From the cell containing the given text, extract its center point as (x, y) coordinate. 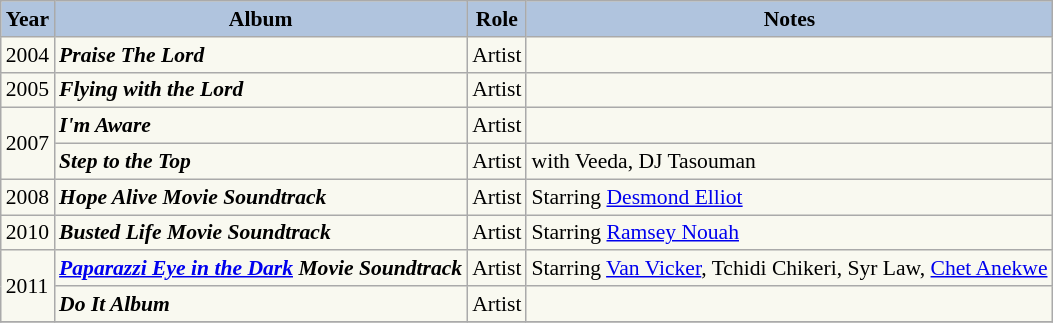
Praise The Lord (260, 55)
2005 (28, 90)
Busted Life Movie Soundtrack (260, 233)
Year (28, 19)
Starring Van Vicker, Tchidi Chikeri, Syr Law, Chet Anekwe (789, 269)
Paparazzi Eye in the Dark Movie Soundtrack (260, 269)
I'm Aware (260, 126)
2010 (28, 233)
2004 (28, 55)
Flying with the Lord (260, 90)
2008 (28, 197)
2007 (28, 144)
Hope Alive Movie Soundtrack (260, 197)
Step to the Top (260, 162)
Role (496, 19)
2011 (28, 286)
with Veeda, DJ Tasouman (789, 162)
Starring Desmond Elliot (789, 197)
Album (260, 19)
Notes (789, 19)
Do It Album (260, 304)
Starring Ramsey Nouah (789, 233)
